Detect which cell encompasses the target text, then output its [x, y] center coordinate. 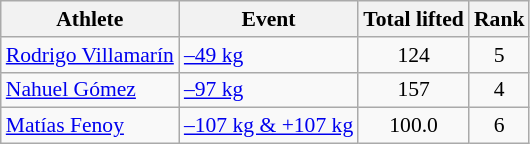
Event [268, 19]
–49 kg [268, 55]
124 [414, 55]
Rank [500, 19]
5 [500, 55]
100.0 [414, 126]
–107 kg & +107 kg [268, 126]
4 [500, 90]
Athlete [90, 19]
157 [414, 90]
Matías Fenoy [90, 126]
Nahuel Gómez [90, 90]
6 [500, 126]
Total lifted [414, 19]
–97 kg [268, 90]
Rodrigo Villamarín [90, 55]
